Capture the cell that displays the provided text and extract its [X, Y] central coordinate. 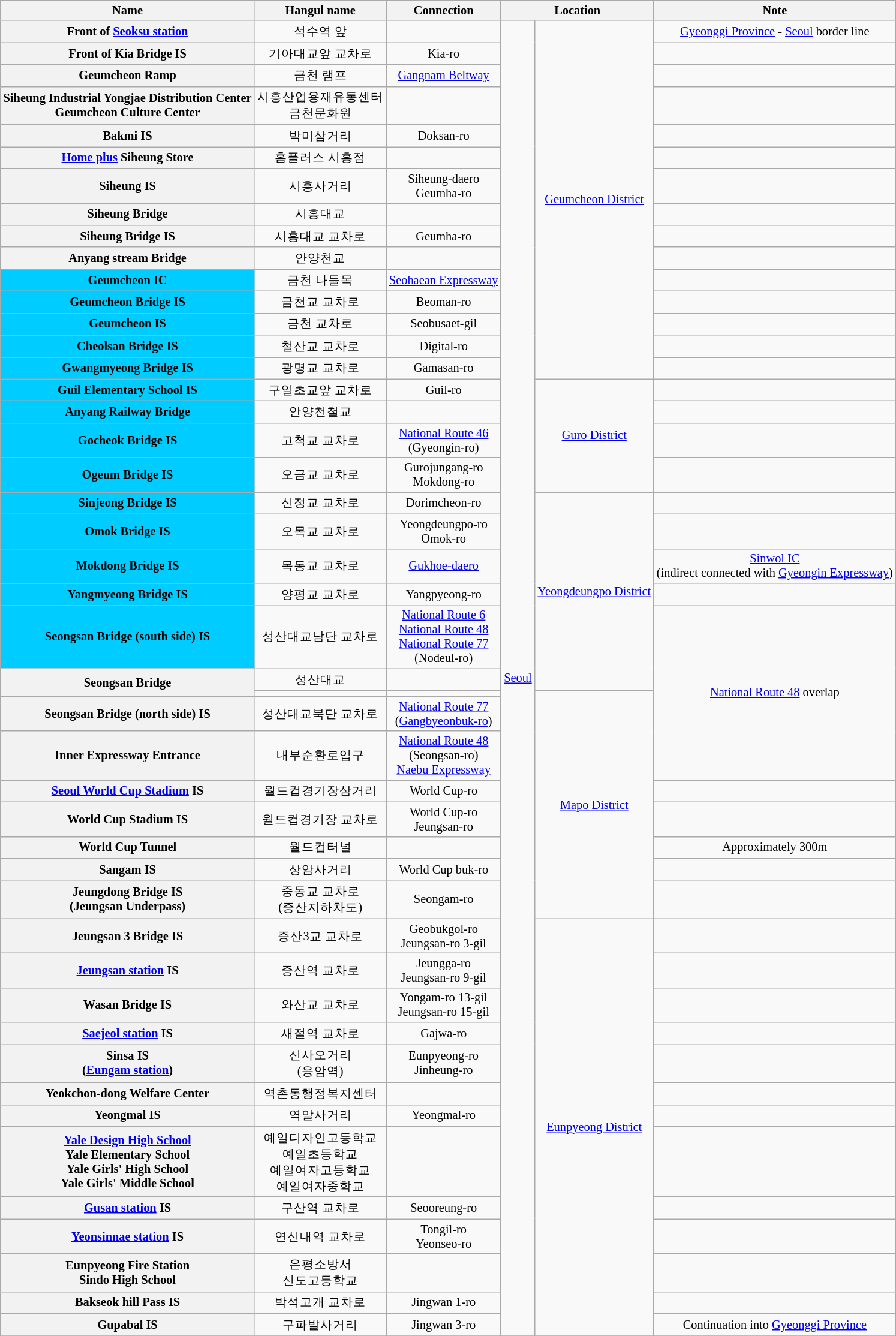
역촌동행정복지센터 [320, 1094]
Gamasan-ro [444, 368]
Doksan-ro [444, 136]
Seobusaet-gil [444, 324]
월드컵터널 [320, 848]
Geumcheon District [594, 200]
Seohaean Expressway [444, 281]
Cheolsan Bridge IS [128, 347]
Saejeol station IS [128, 1034]
Jingwan 1-ro [444, 1302]
Wasan Bridge IS [128, 1005]
World Cup Tunnel [128, 848]
안양천교 [320, 258]
Note [775, 10]
Connection [444, 10]
시흥대교 교차로 [320, 236]
Seooreung-ro [444, 1208]
중동교 교차로(증산지하차도) [320, 899]
Gocheok Bridge IS [128, 440]
Front of Kia Bridge IS [128, 54]
Yeongdeungpo-roOmok-ro [444, 531]
Yeongdeungpo District [594, 591]
내부순환로입구 [320, 756]
Approximately 300m [775, 848]
금천 램프 [320, 76]
성산대교북단 교차로 [320, 714]
Geobukgol-roJeungsan-ro 3-gil [444, 936]
박석고개 교차로 [320, 1302]
Siheung Bridge [128, 215]
시흥산업용재유통센터금천문화원 [320, 106]
Gangnam Beltway [444, 76]
석수역 앞 [320, 31]
박미삼거리 [320, 136]
신사오거리(응암역) [320, 1063]
Jeungga-roJeungsan-ro 9-gil [444, 970]
Sinsa IS(Eungam station) [128, 1063]
Anyang Railway Bridge [128, 411]
Geumcheon Ramp [128, 76]
Gwangmyeong Bridge IS [128, 368]
Home plus Siheung Store [128, 157]
Jeungdong Bridge IS(Jeungsan Underpass) [128, 899]
목동교 교차로 [320, 566]
Siheung Bridge IS [128, 236]
연신내역 교차로 [320, 1236]
National Route 46(Gyeongin-ro) [444, 440]
Siheung IS [128, 186]
상암사거리 [320, 869]
Jingwan 3-ro [444, 1325]
시흥사거리 [320, 186]
오금교 교차로 [320, 475]
금천 교차로 [320, 324]
기아대교앞 교차로 [320, 54]
Front of Seoksu station [128, 31]
월드컵경기장삼거리 [320, 790]
World Cup-ro [444, 790]
새절역 교차로 [320, 1034]
Siheung-daeroGeumha-ro [444, 186]
증산3교 교차로 [320, 936]
Seongsan Bridge (north side) IS [128, 714]
Bakseok hill Pass IS [128, 1302]
Digital-ro [444, 347]
신정교 교차로 [320, 502]
오목교 교차로 [320, 531]
Yeongmal-ro [444, 1115]
Name [128, 10]
Hangul name [320, 10]
Eunpyeong-roJinheung-ro [444, 1063]
Yongam-ro 13-gilJeungsan-ro 15-gil [444, 1005]
금천교 교차로 [320, 302]
월드컵경기장 교차로 [320, 819]
Yeongmal IS [128, 1115]
Geumha-ro [444, 236]
Gyeonggi Province - Seoul border line [775, 31]
역말사거리 [320, 1115]
Seongsan Bridge [128, 682]
구일초교앞 교차로 [320, 390]
Seoul World Cup Stadium IS [128, 790]
Yeonsinnae station IS [128, 1236]
Anyang stream Bridge [128, 258]
Seoul [518, 678]
Gukhoe-daero [444, 566]
Gurojungang-roMokdong-ro [444, 475]
Yangmyeong Bridge IS [128, 594]
구파발사거리 [320, 1325]
금천 나들목 [320, 281]
Beoman-ro [444, 302]
Jeungsan 3 Bridge IS [128, 936]
Geumcheon Bridge IS [128, 302]
Seongam-ro [444, 899]
Yale Design High SchoolYale Elementary SchoolYale Girls' High SchoolYale Girls' Middle School [128, 1162]
Eunpyeong Fire StationSindo High School [128, 1272]
Geumcheon IC [128, 281]
Omok Bridge IS [128, 531]
Kia-ro [444, 54]
Guro District [594, 435]
구산역 교차로 [320, 1208]
Continuation into Gyeonggi Province [775, 1325]
Sinwol IC(indirect connected with Gyeongin Expressway) [775, 566]
Tongil-roYeonseo-ro [444, 1236]
안양천철교 [320, 411]
와산교 교차로 [320, 1005]
Siheung Industrial Yongjae Distribution CenterGeumcheon Culture Center [128, 106]
World Cup-roJeungsan-ro [444, 819]
National Route 48 overlap [775, 692]
National Route 6 National Route 48 National Route 77(Nodeul-ro) [444, 637]
Yangpyeong-ro [444, 594]
Gusan station IS [128, 1208]
Seongsan Bridge (south side) IS [128, 637]
Bakmi IS [128, 136]
Sangam IS [128, 869]
Jeungsan station IS [128, 970]
홈플러스 시흥점 [320, 157]
Mapo District [594, 804]
Geumcheon IS [128, 324]
World Cup Stadium IS [128, 819]
Gajwa-ro [444, 1034]
광명교 교차로 [320, 368]
Eunpyeong District [594, 1127]
Location [577, 10]
철산교 교차로 [320, 347]
성산대교 [320, 680]
고척교 교차로 [320, 440]
성산대교남단 교차로 [320, 637]
World Cup buk-ro [444, 869]
Guil Elementary School IS [128, 390]
Sinjeong Bridge IS [128, 502]
은평소방서신도고등학교 [320, 1272]
Gupabal IS [128, 1325]
National Route 77(Gangbyeonbuk-ro) [444, 714]
Inner Expressway Entrance [128, 756]
Guil-ro [444, 390]
Ogeum Bridge IS [128, 475]
Mokdong Bridge IS [128, 566]
증산역 교차로 [320, 970]
Yeokchon-dong Welfare Center [128, 1094]
양평교 교차로 [320, 594]
예일디자인고등학교예일초등학교예일여자고등학교예일여자중학교 [320, 1162]
시흥대교 [320, 215]
Dorimcheon-ro [444, 502]
National Route 48(Seongsan-ro)Naebu Expressway [444, 756]
